Locate the cell with the specified text and output its [x, y] center coordinate. 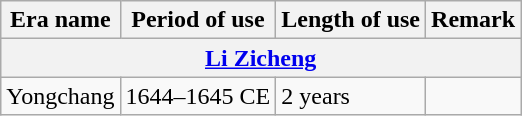
Yongchang [60, 96]
Remark [474, 20]
Period of use [198, 20]
2 years [351, 96]
Length of use [351, 20]
Li Zicheng [261, 58]
1644–1645 CE [198, 96]
Era name [60, 20]
